Provide the [x, y] coordinate of the cell's center where the given text is located.  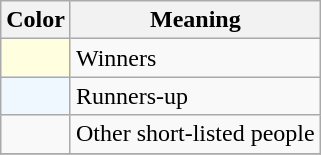
Runners-up [195, 96]
Winners [195, 58]
Other short-listed people [195, 134]
Color [36, 20]
Meaning [195, 20]
